Return [X, Y] of the center of cell containing provided text 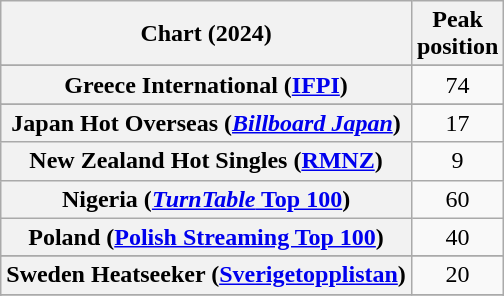
Sweden Heatseeker (Sverigetopplistan) [206, 275]
Nigeria (TurnTable Top 100) [206, 199]
40 [457, 237]
9 [457, 161]
New Zealand Hot Singles (RMNZ) [206, 161]
Peakposition [457, 34]
60 [457, 199]
Chart (2024) [206, 34]
Greece International (IFPI) [206, 85]
74 [457, 85]
Poland (Polish Streaming Top 100) [206, 237]
20 [457, 275]
17 [457, 123]
Japan Hot Overseas (Billboard Japan) [206, 123]
